Capture the cell that displays the provided text and extract its [x, y] central coordinate. 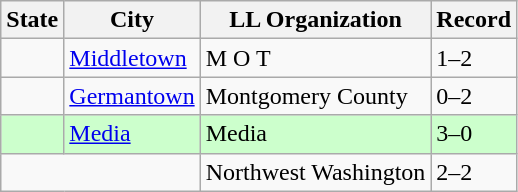
Germantown [132, 96]
City [132, 20]
M O T [316, 58]
State [32, 20]
1–2 [474, 58]
Middletown [132, 58]
LL Organization [316, 20]
0–2 [474, 96]
3–0 [474, 134]
Montgomery County [316, 96]
Record [474, 20]
Northwest Washington [316, 172]
2–2 [474, 172]
